Determine the [X, Y] coordinate at the center of the cell enclosing the given text.  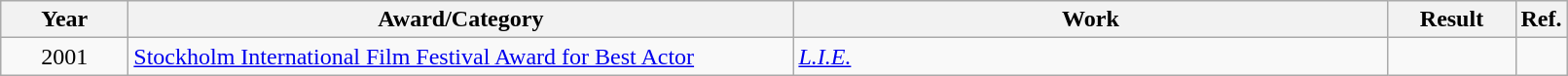
Award/Category [461, 19]
2001 [64, 57]
Work [1090, 19]
L.I.E. [1090, 57]
Year [64, 19]
Result [1452, 19]
Ref. [1542, 19]
Stockholm International Film Festival Award for Best Actor [461, 57]
